Pinpoint the cell where the given text exists, returning its [x, y] midpoint coordinate. 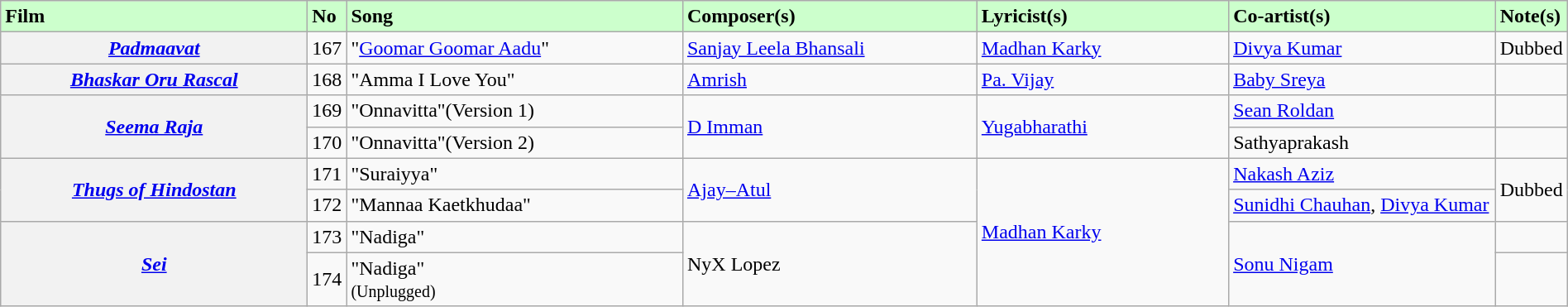
"Amma I Love You" [514, 79]
174 [327, 280]
Sei [154, 263]
Ajay–Atul [829, 189]
Divya Kumar [1363, 48]
Nakash Aziz [1363, 174]
Sathyaprakash [1363, 142]
NyX Lopez [829, 263]
Baby Sreya [1363, 79]
173 [327, 237]
Composer(s) [829, 17]
171 [327, 174]
Padmaavat [154, 48]
Lyricist(s) [1102, 17]
Sanjay Leela Bhansali [829, 48]
172 [327, 205]
Yugabharathi [1102, 127]
"Onnavitta"(Version 1) [514, 111]
"Onnavitta"(Version 2) [514, 142]
169 [327, 111]
Bhaskar Oru Rascal [154, 79]
No [327, 17]
D Imman [829, 127]
Sean Roldan [1363, 111]
Note(s) [1532, 17]
Amrish [829, 79]
170 [327, 142]
Sunidhi Chauhan, Divya Kumar [1363, 205]
Song [514, 17]
"Nadiga" (Unplugged) [514, 280]
Co-artist(s) [1363, 17]
Sonu Nigam [1363, 263]
Thugs of Hindostan [154, 189]
"Suraiyya" [514, 174]
167 [327, 48]
"Goomar Goomar Aadu" [514, 48]
Film [154, 17]
"Nadiga" [514, 237]
Pa. Vijay [1102, 79]
168 [327, 79]
Seema Raja [154, 127]
"Mannaa Kaetkhudaa" [514, 205]
